Return the (X, Y) coordinate for the center point of the cell that contains the specified text.  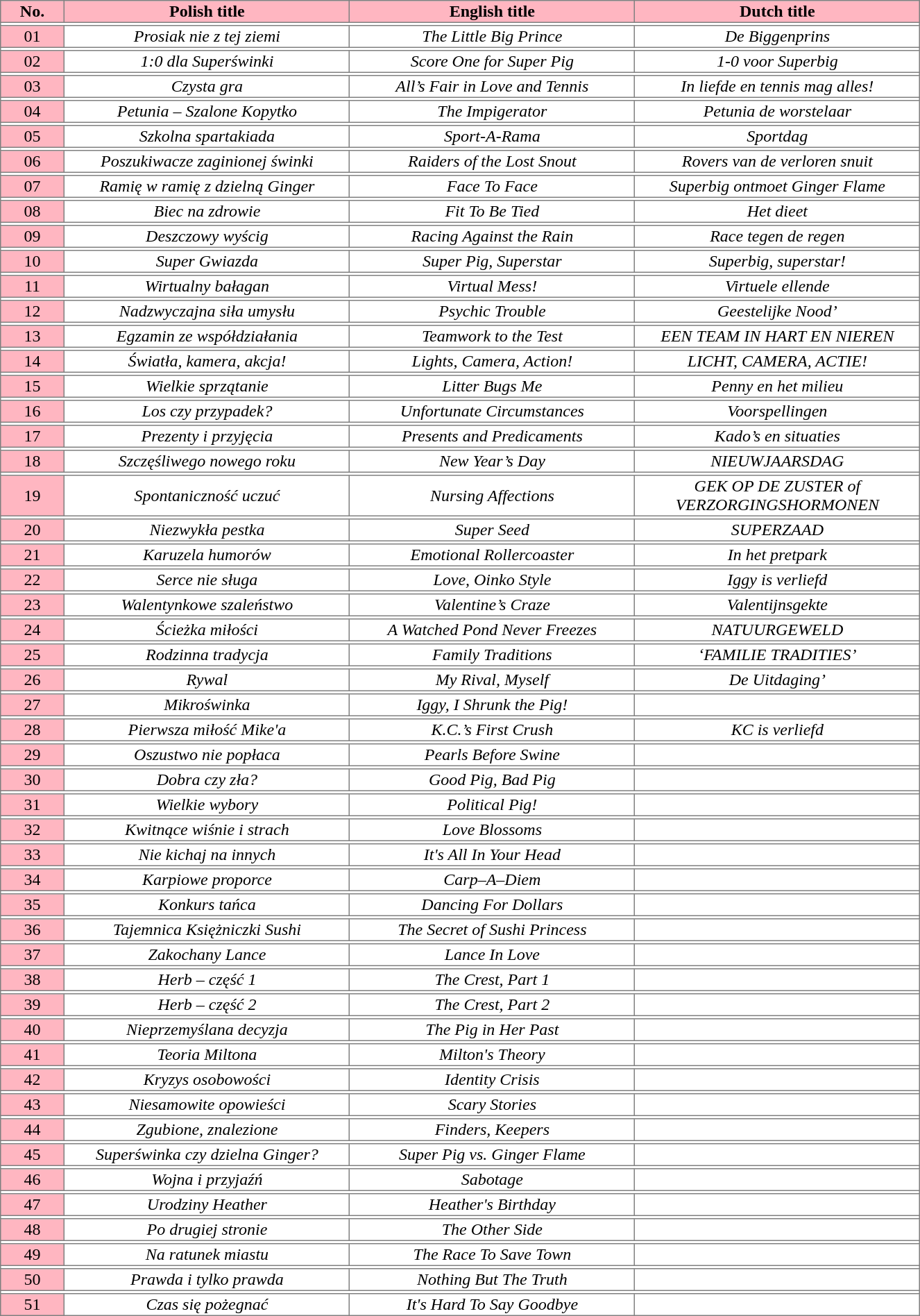
Score One for Super Pig (493, 62)
Kado’s en situaties (777, 437)
Karuzela humorów (207, 555)
35 (32, 905)
Niesamowite opowieści (207, 1105)
The Crest, Part 1 (493, 980)
Valentine’s Craze (493, 605)
Niezwykła pestka (207, 530)
13 (32, 337)
Scary Stories (493, 1105)
01 (32, 37)
De Biggenprins (777, 37)
Spontaniczność uczuć (207, 496)
Voorspellingen (777, 412)
Na ratunek miastu (207, 1255)
Emotional Rollercoaster (493, 555)
Biec na zdrowie (207, 212)
16 (32, 412)
Rovers van de verloren snuit (777, 162)
38 (32, 980)
Petunia de worstelaar (777, 112)
Lights, Camera, Action! (493, 362)
Sport-A-Rama (493, 137)
27 (32, 705)
39 (32, 1005)
Petunia – Szalone Kopytko (207, 112)
07 (32, 187)
30 (32, 780)
Teamwork to the Test (493, 337)
‘FAMILIE TRADITIES’ (777, 655)
Lance In Love (493, 955)
Superbig ontmoet Ginger Flame (777, 187)
09 (32, 237)
SUPERZAAD (777, 530)
Prawda i tylko prawda (207, 1280)
Wielkie sprzątanie (207, 387)
Deszczowy wyścig (207, 237)
In liefde en tennis mag alles! (777, 87)
Virtuele ellende (777, 287)
15 (32, 387)
Love, Oinko Style (493, 580)
25 (32, 655)
Zakochany Lance (207, 955)
31 (32, 805)
NATUURGEWELD (777, 630)
Wojna i przyjaźń (207, 1180)
Nie kichaj na innych (207, 855)
06 (32, 162)
Carp–A–Diem (493, 880)
Światła, kamera, akcja! (207, 362)
Serce nie sługa (207, 580)
19 (32, 496)
41 (32, 1055)
23 (32, 605)
Rodzinna tradycja (207, 655)
Family Traditions (493, 655)
Iggy is verliefd (777, 580)
Geestelijke Nood’ (777, 312)
Litter Bugs Me (493, 387)
45 (32, 1155)
Presents and Predicaments (493, 437)
29 (32, 755)
Superbig, superstar! (777, 262)
Urodziny Heather (207, 1205)
The Little Big Prince (493, 37)
Sportdag (777, 137)
Super Seed (493, 530)
Iggy, I Shrunk the Pig! (493, 705)
32 (32, 830)
10 (32, 262)
It's All In Your Head (493, 855)
Super Gwiazda (207, 262)
Poszukiwacze zaginionej świnki (207, 162)
Nothing But The Truth (493, 1280)
37 (32, 955)
46 (32, 1180)
Prosiak nie z tej ziemi (207, 37)
Race tegen de regen (777, 237)
A Watched Pond Never Freezes (493, 630)
51 (32, 1305)
The Impigerator (493, 112)
Rywal (207, 680)
22 (32, 580)
New Year’s Day (493, 462)
48 (32, 1230)
42 (32, 1080)
Prezenty i przyjęcia (207, 437)
34 (32, 880)
14 (32, 362)
In het pretpark (777, 555)
Los czy przypadek? (207, 412)
Czas się pożegnać (207, 1305)
02 (32, 62)
50 (32, 1280)
GEK OP DE ZUSTER of VERZORGINGSHORMONEN (777, 496)
1-0 voor Superbig (777, 62)
Dancing For Dollars (493, 905)
Herb – część 1 (207, 980)
Finders, Keepers (493, 1130)
Sabotage (493, 1180)
12 (32, 312)
36 (32, 930)
Face To Face (493, 187)
The Crest, Part 2 (493, 1005)
20 (32, 530)
English title (493, 12)
Superświnka czy dzielna Ginger? (207, 1155)
All’s Fair in Love and Tennis (493, 87)
Political Pig! (493, 805)
Super Pig, Superstar (493, 262)
KC is verliefd (777, 730)
47 (32, 1205)
Herb – część 2 (207, 1005)
Milton's Theory (493, 1055)
Polish title (207, 12)
Pierwsza miłość Mike'a (207, 730)
21 (32, 555)
Super Pig vs. Ginger Flame (493, 1155)
De Uitdaging’ (777, 680)
Nieprzemyślana decyzja (207, 1030)
The Secret of Sushi Princess (493, 930)
Kwitnące wiśnie i strach (207, 830)
Kryzys osobowości (207, 1080)
Karpiowe proporce (207, 880)
Teoria Miltona (207, 1055)
Oszustwo nie popłaca (207, 755)
Dutch title (777, 12)
Unfortunate Circumstances (493, 412)
Dobra czy zła? (207, 780)
K.C.’s First Crush (493, 730)
Racing Against the Rain (493, 237)
Wielkie wybory (207, 805)
Czysta gra (207, 87)
Ścieżka miłości (207, 630)
Psychic Trouble (493, 312)
Walentynkowe szaleństwo (207, 605)
It's Hard To Say Goodbye (493, 1305)
Zgubione, znalezione (207, 1130)
Raiders of the Lost Snout (493, 162)
The Race To Save Town (493, 1255)
Szkolna spartakiada (207, 137)
Egzamin ze współdziałania (207, 337)
43 (32, 1105)
The Pig in Her Past (493, 1030)
26 (32, 680)
Love Blossoms (493, 830)
Nursing Affections (493, 496)
Wirtualny bałagan (207, 287)
17 (32, 437)
Fit To Be Tied (493, 212)
The Other Side (493, 1230)
Identity Crisis (493, 1080)
Virtual Mess! (493, 287)
NIEUWJAARSDAG (777, 462)
EEN TEAM IN HART EN NIEREN (777, 337)
Penny en het milieu (777, 387)
03 (32, 87)
1:0 dla Superświnki (207, 62)
LICHT, CAMERA, ACTIE! (777, 362)
49 (32, 1255)
24 (32, 630)
Szczęśliwego nowego roku (207, 462)
Het dieet (777, 212)
Mikroświnka (207, 705)
No. (32, 12)
04 (32, 112)
33 (32, 855)
Heather's Birthday (493, 1205)
Po drugiej stronie (207, 1230)
Ramię w ramię z dzielną Ginger (207, 187)
Good Pig, Bad Pig (493, 780)
05 (32, 137)
Valentijnsgekte (777, 605)
Nadzwyczajna siła umysłu (207, 312)
Tajemnica Księżniczki Sushi (207, 930)
Konkurs tańca (207, 905)
Pearls Before Swine (493, 755)
My Rival, Myself (493, 680)
44 (32, 1130)
08 (32, 212)
40 (32, 1030)
18 (32, 462)
11 (32, 287)
28 (32, 730)
